Return (X, Y) of the center of cell containing provided text 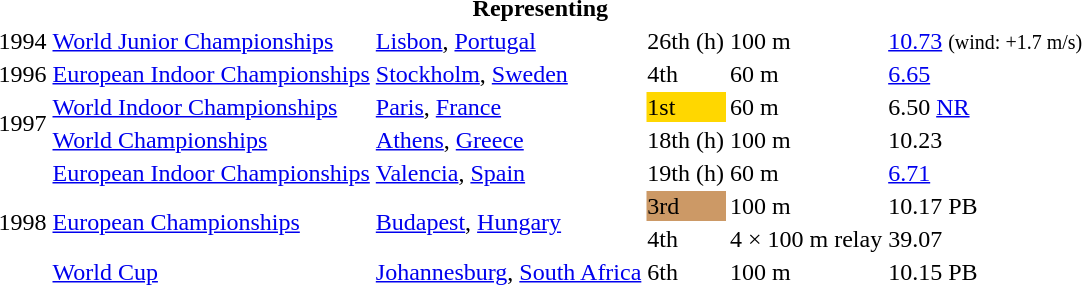
Budapest, Hungary (508, 222)
Athens, Greece (508, 140)
26th (h) (686, 41)
Valencia, Spain (508, 173)
Paris, France (508, 107)
4 × 100 m relay (806, 239)
World Indoor Championships (211, 107)
World Championships (211, 140)
19th (h) (686, 173)
Lisbon, Portugal (508, 41)
3rd (686, 206)
18th (h) (686, 140)
1st (686, 107)
Stockholm, Sweden (508, 74)
World Junior Championships (211, 41)
European Championships (211, 222)
